Return the [x, y] coordinate for the center point of the cell that contains the specified text.  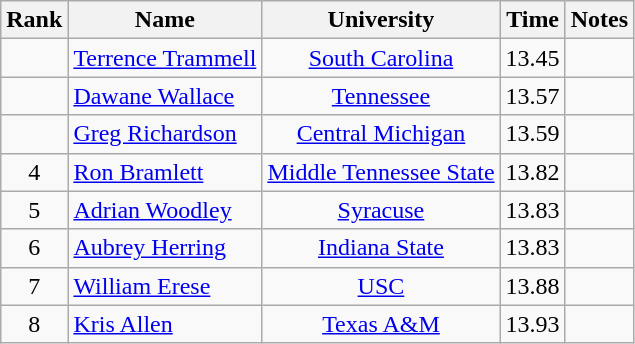
University [381, 20]
13.45 [532, 58]
Indiana State [381, 248]
Name [165, 20]
13.82 [532, 172]
USC [381, 286]
5 [34, 210]
Adrian Woodley [165, 210]
13.59 [532, 134]
Ron Bramlett [165, 172]
8 [34, 324]
7 [34, 286]
Rank [34, 20]
Middle Tennessee State [381, 172]
13.88 [532, 286]
Terrence Trammell [165, 58]
Notes [599, 20]
Central Michigan [381, 134]
Texas A&M [381, 324]
Aubrey Herring [165, 248]
Kris Allen [165, 324]
South Carolina [381, 58]
Time [532, 20]
Syracuse [381, 210]
Greg Richardson [165, 134]
6 [34, 248]
4 [34, 172]
13.93 [532, 324]
William Erese [165, 286]
Tennessee [381, 96]
13.57 [532, 96]
Dawane Wallace [165, 96]
